Detect which cell encompasses the target text, then output its (x, y) center coordinate. 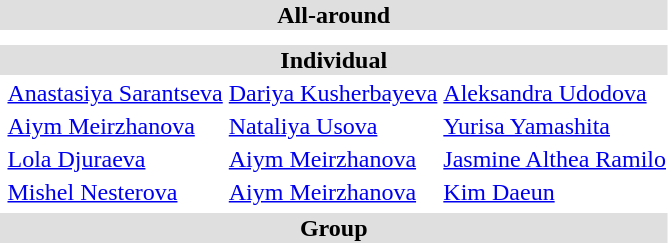
Mishel Nesterova (115, 192)
Jasmine Althea Ramilo (555, 159)
Anastasiya Sarantseva (115, 93)
Nataliya Usova (333, 126)
Yurisa Yamashita (555, 126)
Group (334, 228)
Individual (334, 60)
Lola Djuraeva (115, 159)
Aleksandra Udodova (555, 93)
All-around (334, 15)
Kim Daeun (555, 192)
Dariya Kusherbayeva (333, 93)
